Output the [x, y] coordinate of the center of the cell containing the given text.  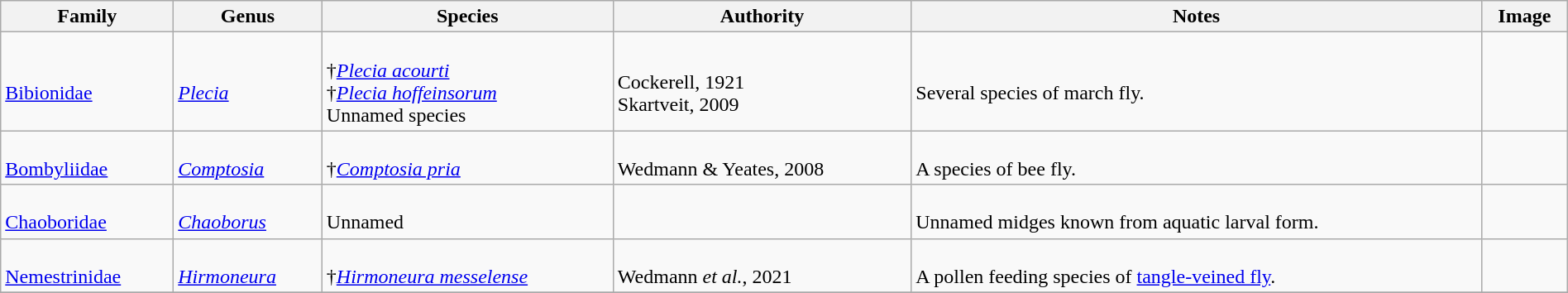
Wedmann et al., 2021 [762, 265]
†Comptosia pria [467, 157]
Genus [248, 17]
Species [467, 17]
†Plecia acourti†Plecia hoffeinsorumUnnamed species [467, 81]
A pollen feeding species of tangle-veined fly. [1197, 265]
Cockerell, 1921Skartveit, 2009 [762, 81]
Chaoborus [248, 212]
Bibionidae [88, 81]
Nemestrinidae [88, 265]
†Hirmoneura messelense [467, 265]
Wedmann & Yeates, 2008 [762, 157]
Plecia [248, 81]
Family [88, 17]
Chaoboridae [88, 212]
Comptosia [248, 157]
Several species of march fly. [1197, 81]
Image [1524, 17]
Hirmoneura [248, 265]
Notes [1197, 17]
A species of bee fly. [1197, 157]
Unnamed midges known from aquatic larval form. [1197, 212]
Bombyliidae [88, 157]
Authority [762, 17]
Unnamed [467, 212]
